From the cell containing the given text, extract its center point as (X, Y) coordinate. 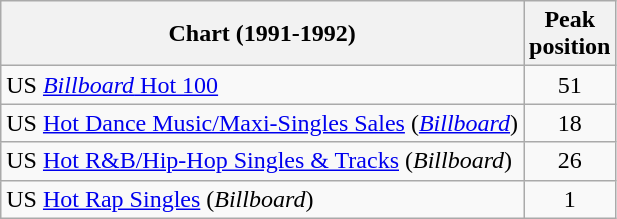
Chart (1991-1992) (262, 34)
Peakposition (570, 34)
1 (570, 199)
US Hot Dance Music/Maxi-Singles Sales (Billboard) (262, 123)
51 (570, 85)
18 (570, 123)
26 (570, 161)
US Billboard Hot 100 (262, 85)
US Hot R&B/Hip-Hop Singles & Tracks (Billboard) (262, 161)
US Hot Rap Singles (Billboard) (262, 199)
